Scan for the cell matching the given text and deliver its (X, Y) coordinate at center. 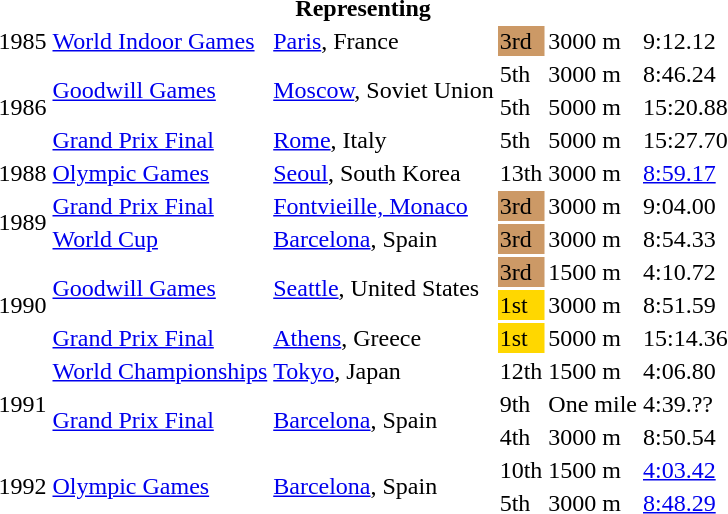
9th (521, 404)
Paris, France (384, 41)
One mile (593, 404)
10th (521, 470)
Rome, Italy (384, 140)
Moscow, Soviet Union (384, 90)
Tokyo, Japan (384, 371)
World Indoor Games (160, 41)
13th (521, 173)
4th (521, 437)
Fontvieille, Monaco (384, 206)
Seattle, United States (384, 288)
12th (521, 371)
Athens, Greece (384, 338)
Seoul, South Korea (384, 173)
World Cup (160, 239)
Olympic Games (160, 173)
World Championships (160, 371)
